Capture the cell that displays the provided text and extract its (x, y) central coordinate. 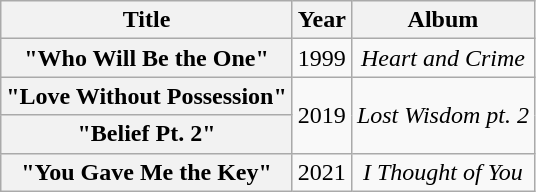
Year (322, 20)
"You Gave Me the Key" (147, 172)
"Love Without Possession" (147, 96)
"Belief Pt. 2" (147, 134)
Album (442, 20)
2021 (322, 172)
Title (147, 20)
Lost Wisdom pt. 2 (442, 115)
Heart and Crime (442, 58)
"Who Will Be the One" (147, 58)
I Thought of You (442, 172)
1999 (322, 58)
2019 (322, 115)
